Return (X, Y) of the center of cell containing provided text 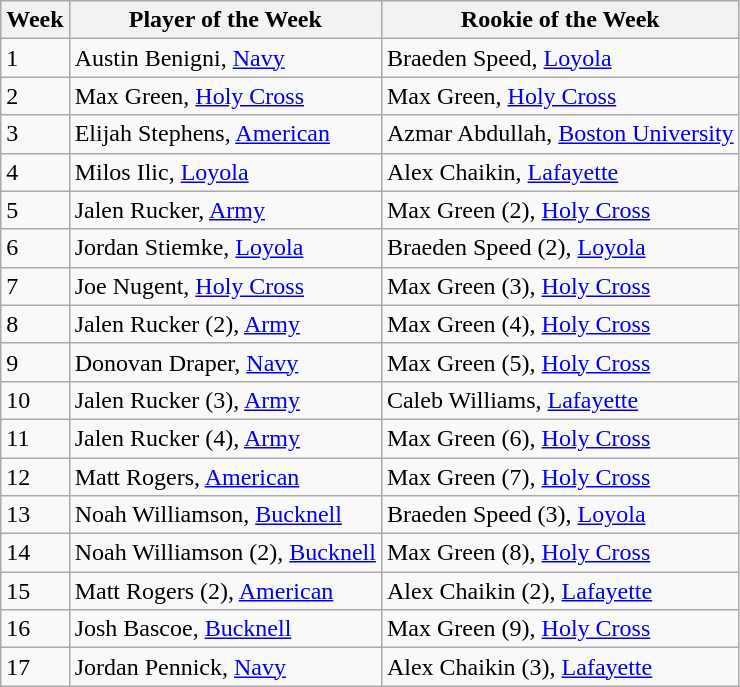
Max Green (5), Holy Cross (560, 362)
17 (35, 667)
Max Green (2), Holy Cross (560, 210)
Jordan Stiemke, Loyola (225, 248)
12 (35, 477)
Max Green (7), Holy Cross (560, 477)
Braeden Speed (2), Loyola (560, 248)
Austin Benigni, Navy (225, 58)
Matt Rogers, American (225, 477)
Joe Nugent, Holy Cross (225, 286)
7 (35, 286)
6 (35, 248)
15 (35, 591)
14 (35, 553)
4 (35, 172)
Max Green (8), Holy Cross (560, 553)
Braeden Speed, Loyola (560, 58)
Matt Rogers (2), American (225, 591)
Azmar Abdullah, Boston University (560, 134)
Jalen Rucker (4), Army (225, 438)
Alex Chaikin (2), Lafayette (560, 591)
11 (35, 438)
Max Green (9), Holy Cross (560, 629)
Josh Bascoe, Bucknell (225, 629)
8 (35, 324)
Max Green (6), Holy Cross (560, 438)
Caleb Williams, Lafayette (560, 400)
Noah Williamson, Bucknell (225, 515)
Jalen Rucker (3), Army (225, 400)
Donovan Draper, Navy (225, 362)
Alex Chaikin, Lafayette (560, 172)
Elijah Stephens, American (225, 134)
Max Green (3), Holy Cross (560, 286)
Max Green (4), Holy Cross (560, 324)
16 (35, 629)
9 (35, 362)
Alex Chaikin (3), Lafayette (560, 667)
Jalen Rucker, Army (225, 210)
Milos Ilic, Loyola (225, 172)
2 (35, 96)
10 (35, 400)
Jalen Rucker (2), Army (225, 324)
5 (35, 210)
Noah Williamson (2), Bucknell (225, 553)
13 (35, 515)
Jordan Pennick, Navy (225, 667)
Braeden Speed (3), Loyola (560, 515)
1 (35, 58)
Rookie of the Week (560, 20)
Player of the Week (225, 20)
3 (35, 134)
Week (35, 20)
